Capture the cell that displays the provided text and extract its (X, Y) central coordinate. 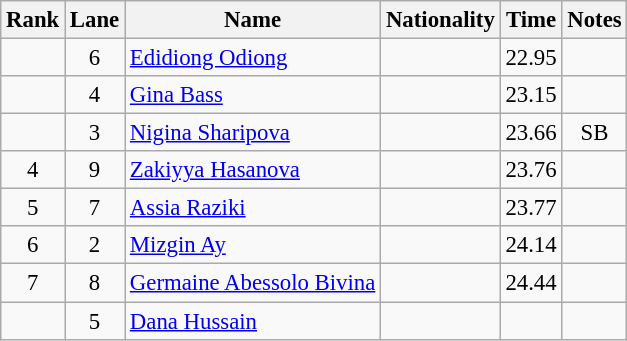
24.44 (531, 283)
9 (95, 170)
Lane (95, 20)
Mizgin Ay (253, 245)
Nationality (440, 20)
23.77 (531, 208)
23.15 (531, 95)
Time (531, 20)
22.95 (531, 58)
Notes (594, 20)
Germaine Abessolo Bivina (253, 283)
Rank (33, 20)
Gina Bass (253, 95)
Zakiyya Hasanova (253, 170)
Assia Raziki (253, 208)
Nigina Sharipova (253, 133)
24.14 (531, 245)
23.66 (531, 133)
Edidiong Odiong (253, 58)
2 (95, 245)
Name (253, 20)
23.76 (531, 170)
8 (95, 283)
3 (95, 133)
SB (594, 133)
Dana Hussain (253, 321)
